From the cell containing the given text, extract its center point as (X, Y) coordinate. 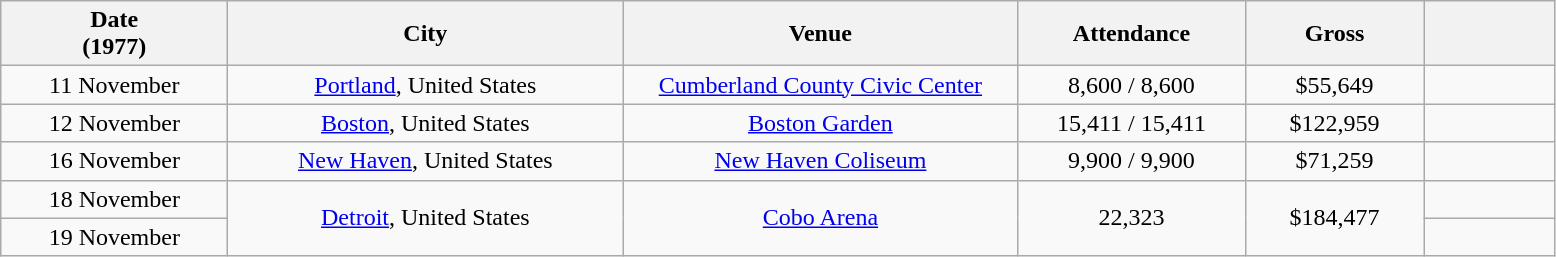
$71,259 (1334, 161)
$122,959 (1334, 123)
12 November (114, 123)
Portland, United States (426, 85)
Boston, United States (426, 123)
Cumberland County Civic Center (820, 85)
16 November (114, 161)
$55,649 (1334, 85)
New Haven Coliseum (820, 161)
15,411 / 15,411 (1132, 123)
Date(1977) (114, 34)
Cobo Arena (820, 218)
$184,477 (1334, 218)
Venue (820, 34)
Boston Garden (820, 123)
City (426, 34)
Detroit, United States (426, 218)
19 November (114, 237)
Attendance (1132, 34)
8,600 / 8,600 (1132, 85)
Gross (1334, 34)
18 November (114, 199)
11 November (114, 85)
New Haven, United States (426, 161)
22,323 (1132, 218)
9,900 / 9,900 (1132, 161)
